Return the (X, Y) coordinate for the center point of the cell that contains the specified text.  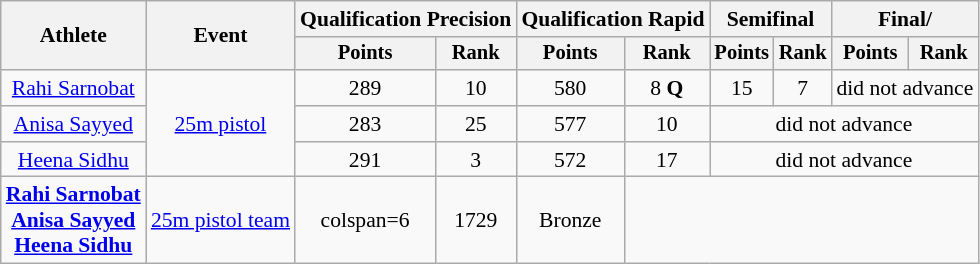
291 (365, 160)
colspan=6 (365, 220)
Bronze (570, 220)
3 (476, 160)
Anisa Sayyed (74, 124)
Rahi SarnobatAnisa SayyedHeena Sidhu (74, 220)
577 (570, 124)
8 Q (667, 88)
17 (667, 160)
Event (220, 36)
Semifinal (771, 19)
Qualification Rapid (612, 19)
Rahi Sarnobat (74, 88)
25m pistol (220, 124)
Athlete (74, 36)
Qualification Precision (406, 19)
580 (570, 88)
289 (365, 88)
572 (570, 160)
Heena Sidhu (74, 160)
Final/ (904, 19)
1729 (476, 220)
7 (803, 88)
283 (365, 124)
15 (742, 88)
25 (476, 124)
25m pistol team (220, 220)
